Scan for the cell matching the given text and deliver its [X, Y] coordinate at center. 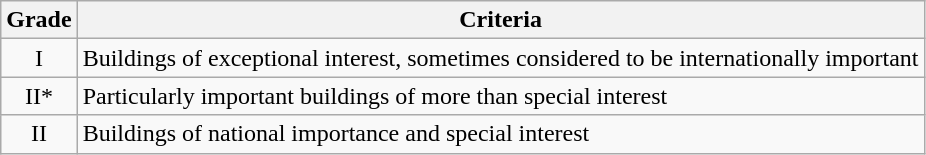
II [39, 134]
Buildings of exceptional interest, sometimes considered to be internationally important [500, 58]
Particularly important buildings of more than special interest [500, 96]
Buildings of national importance and special interest [500, 134]
II* [39, 96]
Criteria [500, 20]
I [39, 58]
Grade [39, 20]
